Return [x, y] of the center of cell containing provided text 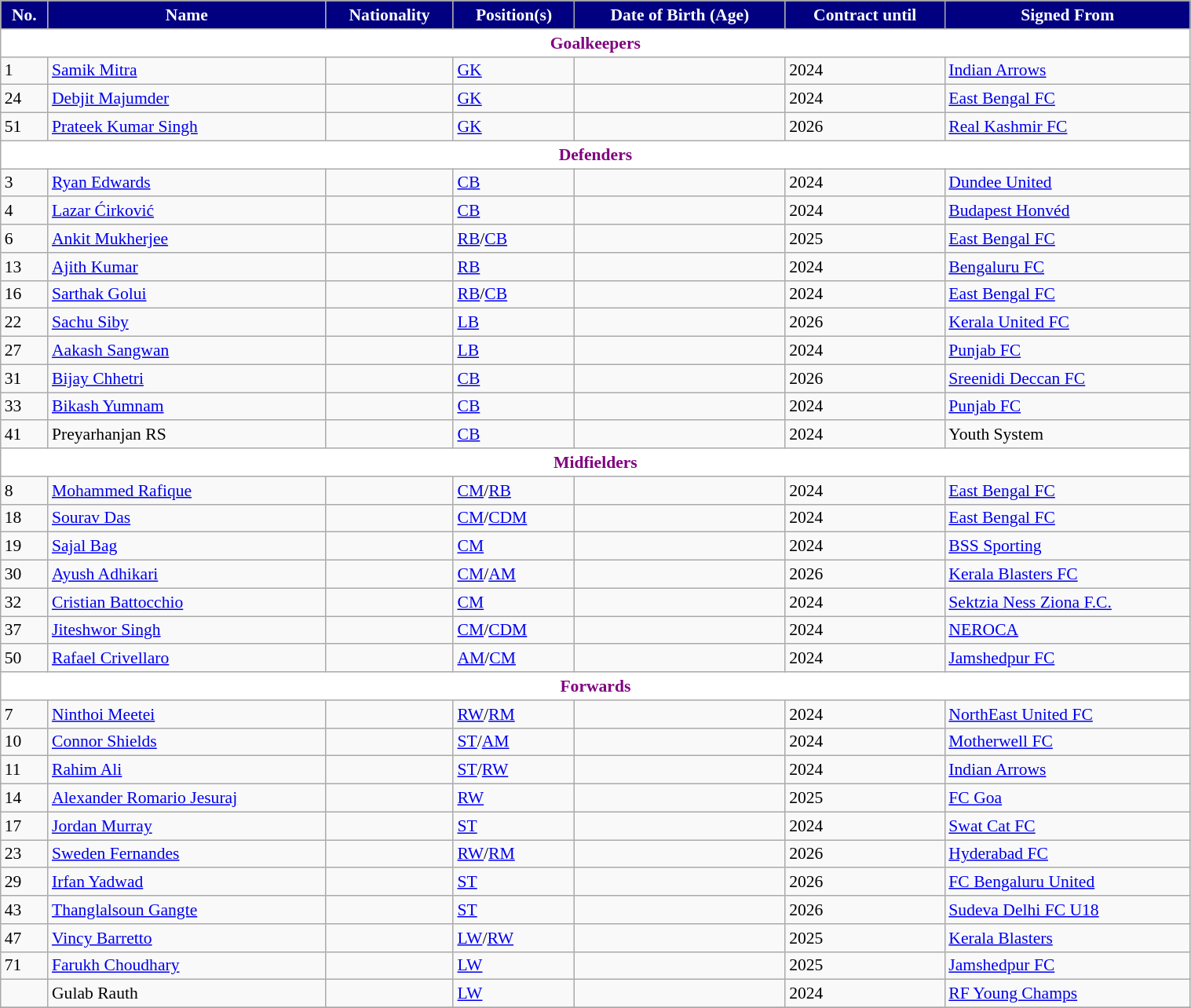
Ninthoi Meetei [187, 714]
Real Kashmir FC [1068, 127]
41 [24, 435]
BSS Sporting [1068, 546]
ST/RW [513, 770]
4 [24, 211]
Dundee United [1068, 183]
47 [24, 938]
Rahim Ali [187, 770]
22 [24, 323]
ST/AM [513, 742]
Cristian Battocchio [187, 602]
31 [24, 378]
RB [513, 267]
Midfielders [595, 462]
43 [24, 910]
16 [24, 294]
Sachu Siby [187, 323]
37 [24, 630]
33 [24, 407]
Goalkeepers [595, 43]
51 [24, 127]
Sajal Bag [187, 546]
RW [513, 798]
13 [24, 267]
NorthEast United FC [1068, 714]
Hyderabad FC [1068, 854]
Date of Birth (Age) [680, 15]
71 [24, 966]
Ajith Kumar [187, 267]
Name [187, 15]
50 [24, 659]
29 [24, 882]
Defenders [595, 155]
32 [24, 602]
Bijay Chhetri [187, 378]
AM/CM [513, 659]
Vincy Barretto [187, 938]
Jiteshwor Singh [187, 630]
No. [24, 15]
Youth System [1068, 435]
Bikash Yumnam [187, 407]
Forwards [595, 686]
FC Goa [1068, 798]
Prateek Kumar Singh [187, 127]
Budapest Honvéd [1068, 211]
Sreenidi Deccan FC [1068, 378]
Signed From [1068, 15]
Alexander Romario Jesuraj [187, 798]
Nationality [389, 15]
Ryan Edwards [187, 183]
Contract until [865, 15]
30 [24, 575]
18 [24, 518]
Mohammed Rafique [187, 491]
Bengaluru FC [1068, 267]
Sweden Fernandes [187, 854]
LW/RW [513, 938]
Aakash Sangwan [187, 351]
Kerala Blasters FC [1068, 575]
17 [24, 826]
Sektzia Ness Ziona F.C. [1068, 602]
Debjit Majumder [187, 99]
6 [24, 239]
3 [24, 183]
Motherwell FC [1068, 742]
23 [24, 854]
Samik Mitra [187, 71]
NEROCA [1068, 630]
Thanglalsoun Gangte [187, 910]
Preyarhanjan RS [187, 435]
10 [24, 742]
19 [24, 546]
24 [24, 99]
Jordan Murray [187, 826]
Rafael Crivellaro [187, 659]
Kerala United FC [1068, 323]
Sourav Das [187, 518]
Position(s) [513, 15]
Kerala Blasters [1068, 938]
Gulab Rauth [187, 994]
Lazar Ćirković [187, 211]
Irfan Yadwad [187, 882]
FC Bengaluru United [1068, 882]
11 [24, 770]
Sudeva Delhi FC U18 [1068, 910]
CM/AM [513, 575]
Swat Cat FC [1068, 826]
Ayush Adhikari [187, 575]
8 [24, 491]
7 [24, 714]
CM/RB [513, 491]
1 [24, 71]
Connor Shields [187, 742]
Ankit Mukherjee [187, 239]
Sarthak Golui [187, 294]
RF Young Champs [1068, 994]
Farukh Choudhary [187, 966]
14 [24, 798]
27 [24, 351]
